Return (X, Y) of the center of cell containing provided text 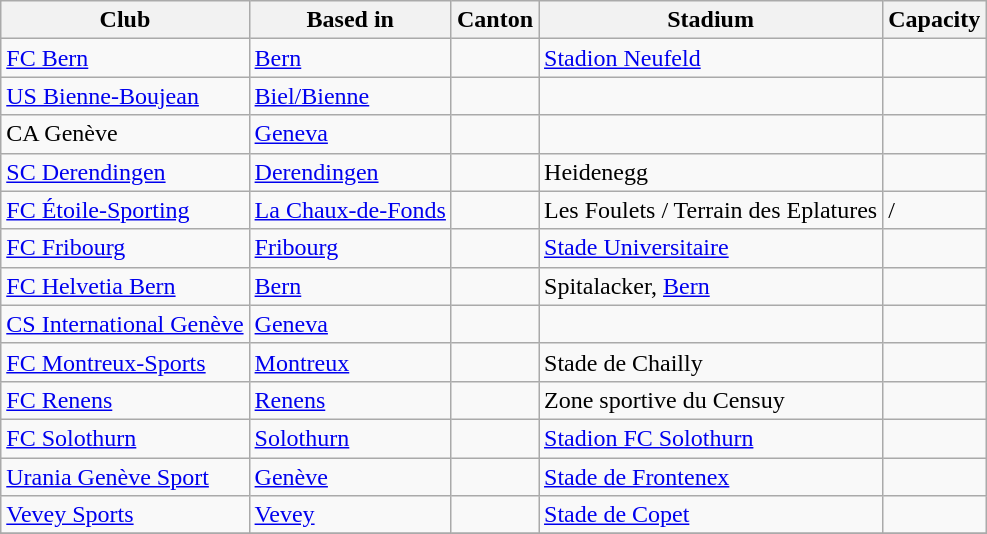
FC Fribourg (125, 248)
La Chaux-de-Fonds (350, 210)
Capacity (934, 20)
Urania Genève Sport (125, 477)
Stade de Frontenex (711, 477)
Solothurn (350, 438)
Stade de Chailly (711, 362)
Stade de Copet (711, 515)
Fribourg (350, 248)
Les Foulets / Terrain des Eplatures (711, 210)
/ (934, 210)
FC Montreux-Sports (125, 362)
FC Renens (125, 400)
CA Genève (125, 134)
SC Derendingen (125, 172)
Based in (350, 20)
Stadium (711, 20)
Derendingen (350, 172)
Zone sportive du Censuy (711, 400)
Vevey Sports (125, 515)
Spitalacker, Bern (711, 286)
Stade Universitaire (711, 248)
CS International Genève (125, 324)
Renens (350, 400)
US Bienne-Boujean (125, 96)
Stadion Neufeld (711, 58)
Canton (494, 20)
Biel/Bienne (350, 96)
Heidenegg (711, 172)
FC Helvetia Bern (125, 286)
Club (125, 20)
FC Étoile-Sporting (125, 210)
Vevey (350, 515)
Montreux (350, 362)
FC Bern (125, 58)
Stadion FC Solothurn (711, 438)
FC Solothurn (125, 438)
Genève (350, 477)
